Return (x, y) of the center of cell containing provided text 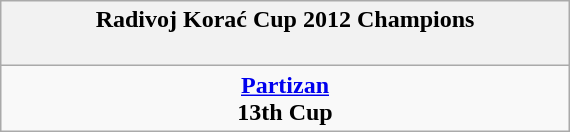
Partizan13th Cup (284, 98)
Radivoj Korać Cup 2012 Champions (284, 34)
